Extract the [x, y] coordinate from the center of the cell holding the provided text.  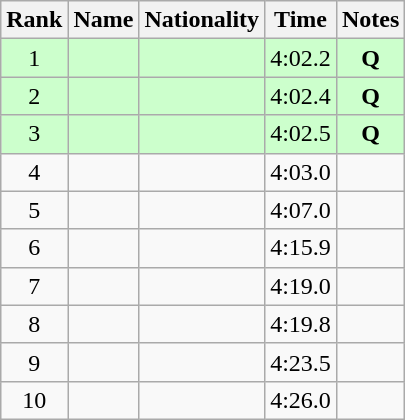
Notes [370, 20]
3 [34, 134]
4:19.8 [301, 324]
4:02.4 [301, 96]
10 [34, 400]
4:03.0 [301, 172]
4:23.5 [301, 362]
Nationality [202, 20]
4:07.0 [301, 210]
2 [34, 96]
6 [34, 248]
5 [34, 210]
1 [34, 58]
4:02.5 [301, 134]
4:26.0 [301, 400]
4:02.2 [301, 58]
9 [34, 362]
4:19.0 [301, 286]
4 [34, 172]
8 [34, 324]
7 [34, 286]
Time [301, 20]
4:15.9 [301, 248]
Name [104, 20]
Rank [34, 20]
